For the text-containing cell, return its midpoint in (x, y) coordinate format. 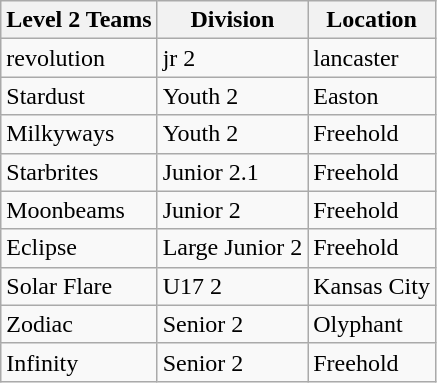
U17 2 (232, 286)
Large Junior 2 (232, 248)
Junior 2 (232, 210)
Easton (372, 96)
Zodiac (79, 324)
lancaster (372, 58)
Eclipse (79, 248)
Level 2 Teams (79, 20)
Junior 2.1 (232, 172)
Kansas City (372, 286)
revolution (79, 58)
Milkyways (79, 134)
Division (232, 20)
Starbrites (79, 172)
Olyphant (372, 324)
Solar Flare (79, 286)
jr 2 (232, 58)
Moonbeams (79, 210)
Stardust (79, 96)
Location (372, 20)
Infinity (79, 362)
